Provide the [x, y] coordinate of the cell's center where the given text is located.  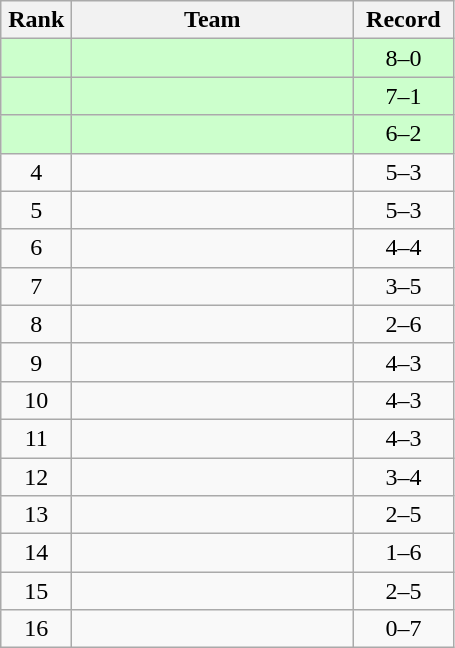
12 [36, 477]
14 [36, 553]
11 [36, 438]
15 [36, 591]
5 [36, 210]
8 [36, 324]
10 [36, 400]
4–4 [404, 248]
Rank [36, 20]
6–2 [404, 134]
7 [36, 286]
8–0 [404, 58]
9 [36, 362]
6 [36, 248]
1–6 [404, 553]
Team [212, 20]
13 [36, 515]
0–7 [404, 629]
16 [36, 629]
3–5 [404, 286]
3–4 [404, 477]
Record [404, 20]
7–1 [404, 96]
4 [36, 172]
2–6 [404, 324]
